Find where the given text appears and provide that cell's center as [X, Y] coordinate. 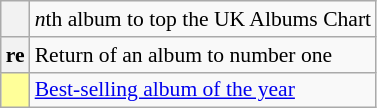
Return of an album to number one [203, 55]
re [16, 55]
nth album to top the UK Albums Chart [203, 19]
Best-selling album of the year [203, 90]
